Provide the (x, y) coordinate of the cell's center where the given text is located.  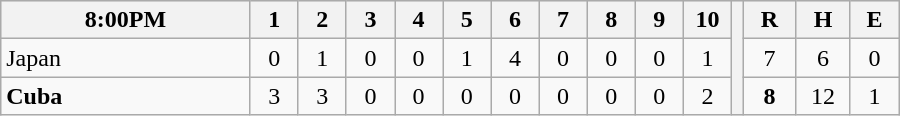
R (770, 20)
5 (467, 20)
Cuba (126, 96)
E (874, 20)
12 (823, 96)
Japan (126, 58)
9 (659, 20)
10 (707, 20)
8:00PM (126, 20)
H (823, 20)
